Return the [X, Y] coordinate for the center point of the cell that contains the specified text.  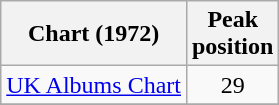
UK Albums Chart [94, 85]
Peakposition [232, 34]
Chart (1972) [94, 34]
29 [232, 85]
